Capture the cell that displays the provided text and extract its [x, y] central coordinate. 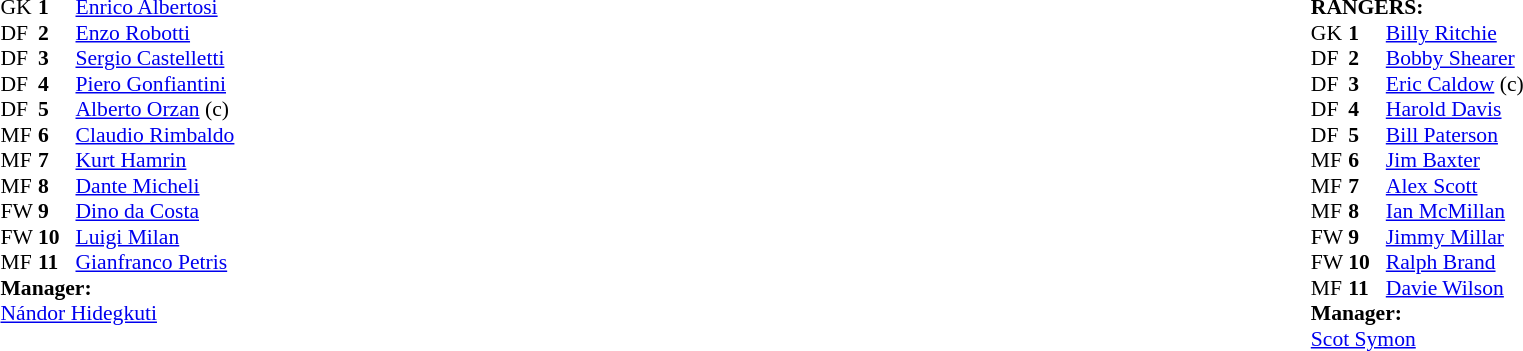
Dino da Costa [156, 211]
Claudio Rimbaldo [156, 135]
1 [1367, 33]
Kurt Hamrin [156, 161]
Enzo Robotti [156, 33]
Sergio Castelletti [156, 59]
GK [1330, 33]
Piero Gonfiantini [156, 84]
Luigi Milan [156, 237]
Gianfranco Petris [156, 263]
Nándor Hidegkuti [117, 313]
Alberto Orzan (c) [156, 109]
Manager: [117, 288]
Dante Micheli [156, 186]
